Provide the [X, Y] coordinate of the cell's center where the given text is located.  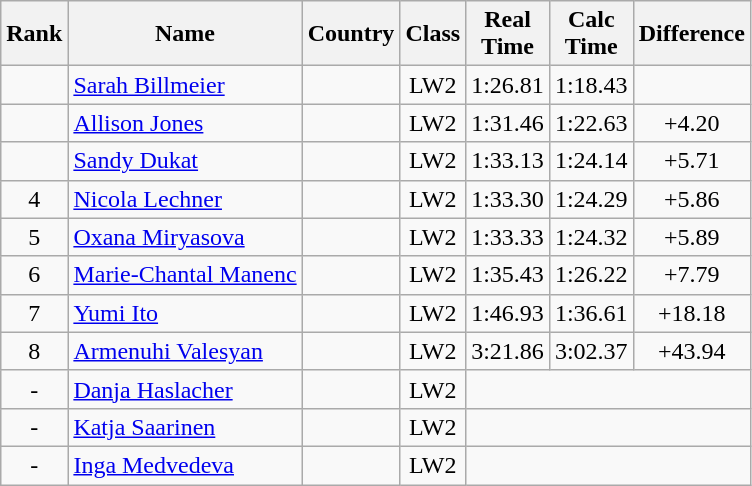
8 [34, 351]
+7.79 [692, 275]
+4.20 [692, 123]
Sarah Billmeier [185, 85]
1:24.29 [591, 199]
RealTime [508, 34]
+5.71 [692, 161]
1:35.43 [508, 275]
1:22.63 [591, 123]
1:18.43 [591, 85]
7 [34, 313]
Allison Jones [185, 123]
+5.89 [692, 237]
Rank [34, 34]
Danja Haslacher [185, 389]
Class [433, 34]
+5.86 [692, 199]
Oxana Miryasova [185, 237]
1:31.46 [508, 123]
Name [185, 34]
4 [34, 199]
Difference [692, 34]
+18.18 [692, 313]
1:26.22 [591, 275]
Inga Medvedeva [185, 465]
1:26.81 [508, 85]
3:21.86 [508, 351]
Katja Saarinen [185, 427]
1:33.13 [508, 161]
3:02.37 [591, 351]
Armenuhi Valesyan [185, 351]
1:46.93 [508, 313]
Country [351, 34]
Marie-Chantal Manenc [185, 275]
CalcTime [591, 34]
6 [34, 275]
Nicola Lechner [185, 199]
1:24.32 [591, 237]
5 [34, 237]
Yumi Ito [185, 313]
1:24.14 [591, 161]
Sandy Dukat [185, 161]
1:33.30 [508, 199]
1:36.61 [591, 313]
+43.94 [692, 351]
1:33.33 [508, 237]
